Return (X, Y) of the center of cell containing provided text 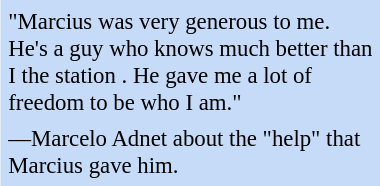
—Marcelo Adnet about the "help" that Marcius gave him. (190, 152)
"Marcius was very generous to me. He's a guy who knows much better than I the station . He gave me a lot of freedom to be who I am." (190, 62)
